Return [X, Y] of the center of cell containing provided text 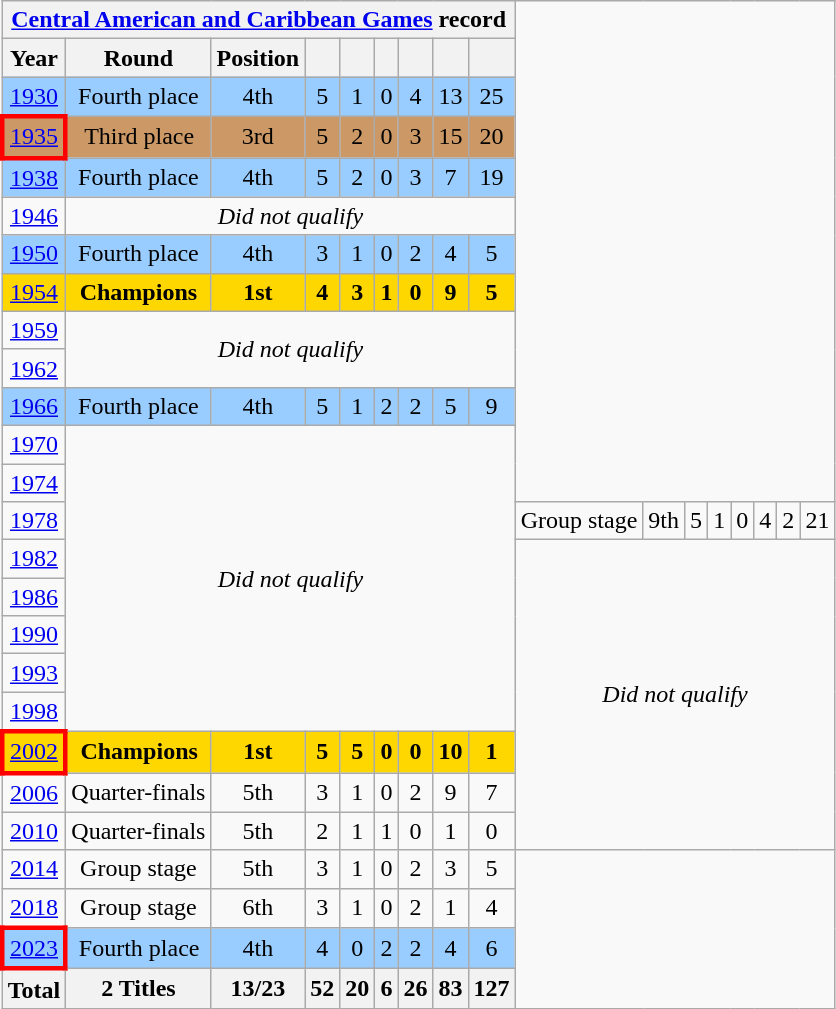
1993 [34, 673]
21 [818, 521]
1935 [34, 136]
19 [492, 178]
10 [450, 752]
Year [34, 58]
6th [258, 908]
1986 [34, 597]
25 [492, 97]
Central American and Caribbean Games record [258, 20]
3rd [258, 136]
83 [450, 989]
1978 [34, 521]
Third place [138, 136]
2018 [34, 908]
1954 [34, 292]
127 [492, 989]
2002 [34, 752]
1950 [34, 254]
1974 [34, 483]
2014 [34, 869]
2 Titles [138, 989]
1990 [34, 635]
2023 [34, 948]
26 [416, 989]
2006 [34, 792]
Position [258, 58]
13/23 [258, 989]
Total [34, 989]
2010 [34, 831]
1946 [34, 216]
9th [664, 521]
1938 [34, 178]
1966 [34, 406]
1930 [34, 97]
Round [138, 58]
1970 [34, 444]
1959 [34, 330]
1982 [34, 559]
13 [450, 97]
1998 [34, 712]
52 [322, 989]
1962 [34, 368]
15 [450, 136]
